Identify which cell holds the provided text, then report its (X, Y) central coordinate. 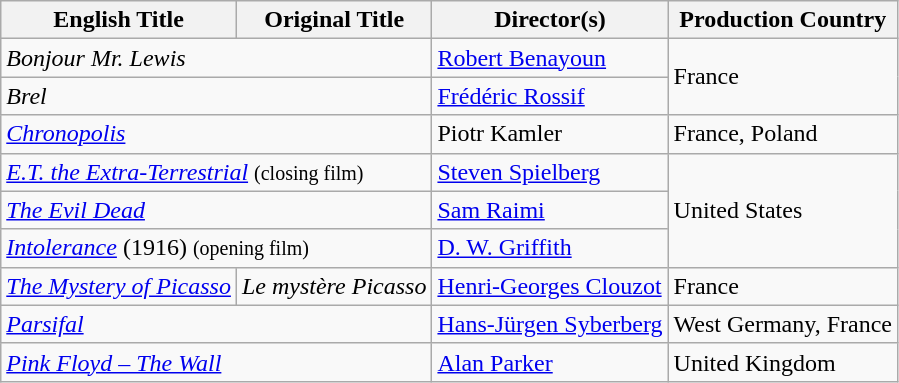
West Germany, France (783, 324)
D. W. Griffith (550, 248)
Bonjour Mr. Lewis (216, 58)
Le mystère Picasso (334, 286)
Pink Floyd – The Wall (216, 362)
Parsifal (216, 324)
E.T. the Extra-Terrestrial (closing film) (216, 172)
Sam Raimi (550, 210)
Frédéric Rossif (550, 96)
Henri-Georges Clouzot (550, 286)
France, Poland (783, 134)
Steven Spielberg (550, 172)
United States (783, 210)
United Kingdom (783, 362)
Original Title (334, 20)
Intolerance (1916) (opening film) (216, 248)
Robert Benayoun (550, 58)
The Evil Dead (216, 210)
Piotr Kamler (550, 134)
English Title (119, 20)
Chronopolis (216, 134)
Director(s) (550, 20)
Production Country (783, 20)
Brel (216, 96)
Alan Parker (550, 362)
Hans-Jürgen Syberberg (550, 324)
The Mystery of Picasso (119, 286)
